Pinpoint the cell where the given text exists, returning its (x, y) midpoint coordinate. 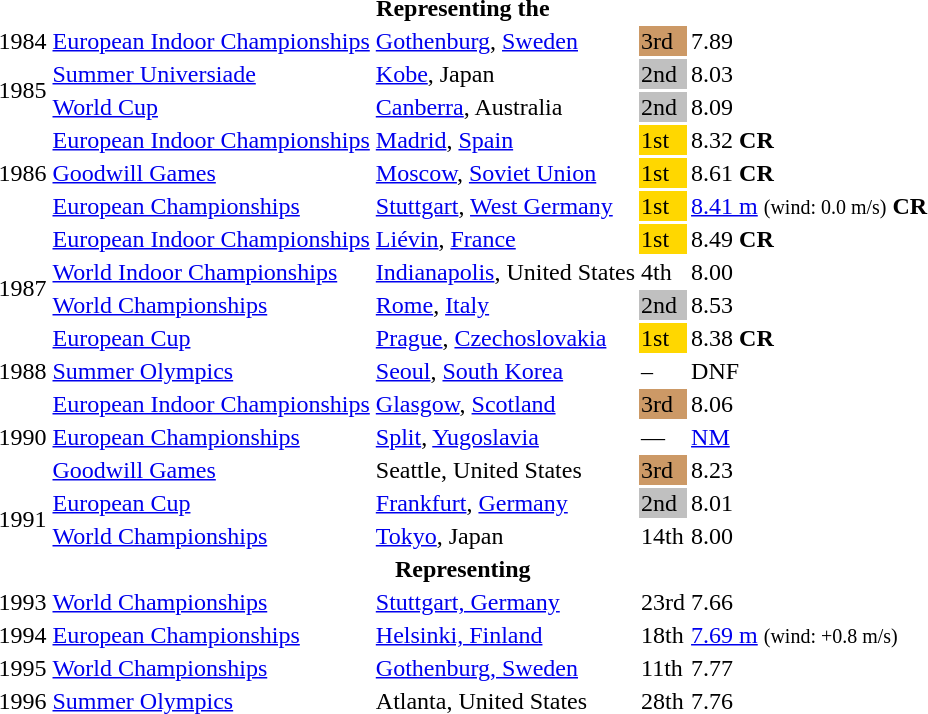
Split, Yugoslavia (505, 437)
Canberra, Australia (505, 107)
Seattle, United States (505, 470)
Frankfurt, Germany (505, 503)
Seoul, South Korea (505, 371)
Kobe, Japan (505, 74)
Stuttgart, West Germany (505, 206)
Indianapolis, United States (505, 272)
4th (664, 272)
Liévin, France (505, 239)
Prague, Czechoslovakia (505, 338)
World Cup (211, 107)
Helsinki, Finland (505, 635)
Summer Olympics (211, 371)
Moscow, Soviet Union (505, 173)
Rome, Italy (505, 305)
18th (664, 635)
World Indoor Championships (211, 272)
23rd (664, 602)
Glasgow, Scotland (505, 404)
Stuttgart, Germany (505, 602)
– (664, 371)
Madrid, Spain (505, 140)
Tokyo, Japan (505, 536)
— (664, 437)
14th (664, 536)
11th (664, 668)
Summer Universiade (211, 74)
